From the cell containing the given text, extract its center point as (x, y) coordinate. 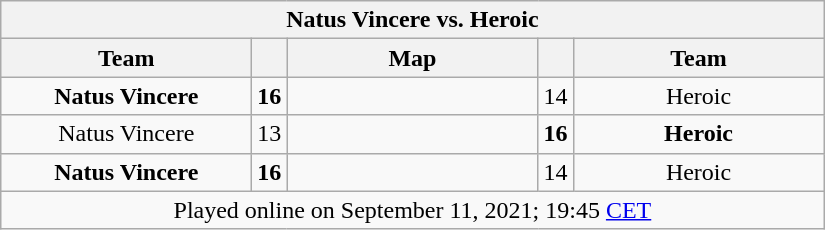
Natus Vincere vs. Heroic (412, 20)
Map (412, 58)
13 (270, 134)
Played online on September 11, 2021; 19:45 CET (412, 210)
